Pinpoint the cell where the given text exists, returning its [X, Y] midpoint coordinate. 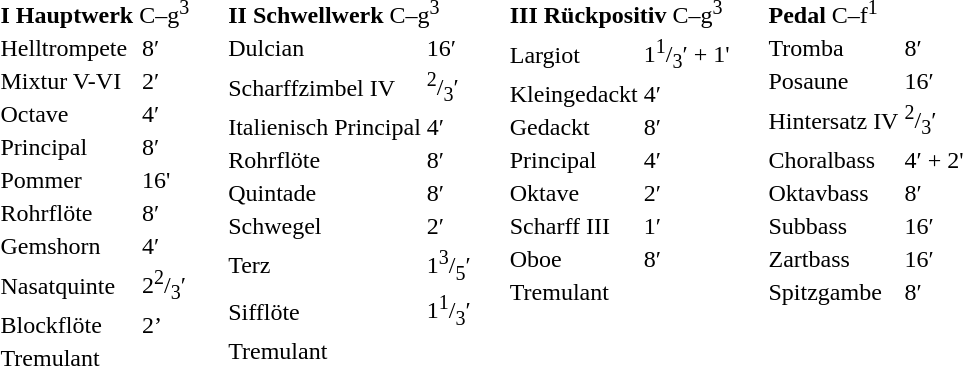
Zartbass [834, 259]
Oboe [574, 259]
Choralbass [834, 160]
Quintade [325, 193]
Tromba [834, 48]
Spitzgambe [834, 292]
Principal [574, 160]
Posaune [834, 81]
Italienisch Principal [325, 127]
2’ [166, 325]
Gedackt [574, 127]
Scharff III [574, 226]
Subbass [834, 226]
Scharffzimbel IV [325, 88]
Hintersatz IV [834, 120]
Terz [325, 266]
Kleingedackt [574, 94]
Sifflöte [325, 312]
22/3′ [166, 286]
16′ [448, 48]
Oktave [574, 193]
Rohrflöte [325, 160]
2/3′ [448, 88]
11/3′ [448, 312]
Largiot [574, 54]
Oktavbass [834, 193]
16' [166, 180]
1′ [686, 226]
11/3′ + 1' [686, 54]
Schwegel [325, 226]
13/5′ [448, 266]
Dulcian [325, 48]
